Detect which cell encompasses the target text, then output its [x, y] center coordinate. 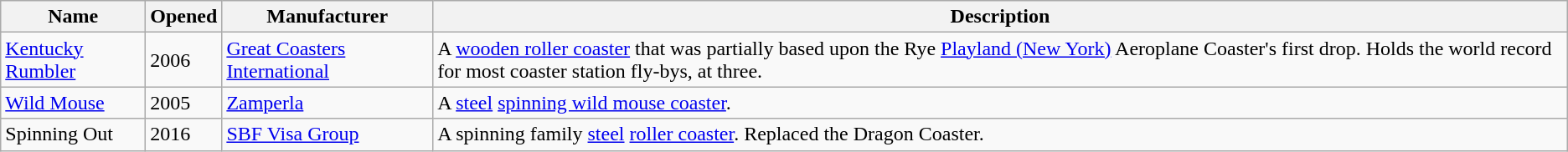
Wild Mouse [74, 103]
A spinning family steel roller coaster. Replaced the Dragon Coaster. [1000, 134]
SBF Visa Group [328, 134]
Kentucky Rumbler [74, 60]
Zamperla [328, 103]
Opened [184, 17]
2006 [184, 60]
Manufacturer [328, 17]
Spinning Out [74, 134]
Description [1000, 17]
2005 [184, 103]
Great Coasters International [328, 60]
2016 [184, 134]
A steel spinning wild mouse coaster. [1000, 103]
Name [74, 17]
